Provide the [x, y] coordinate of the cell's center where the given text is located.  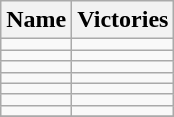
Victories [123, 20]
Name [36, 20]
